Pinpoint the cell where the given text exists, returning its [X, Y] midpoint coordinate. 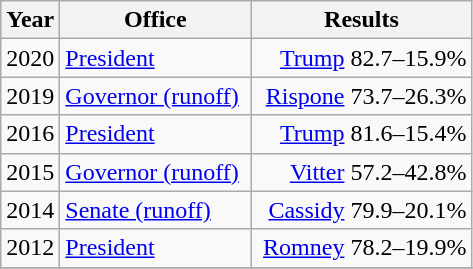
Vitter 57.2–42.8% [362, 172]
Year [30, 20]
Rispone 73.7–26.3% [362, 96]
2019 [30, 96]
2020 [30, 58]
2012 [30, 248]
Trump 82.7–15.9% [362, 58]
Cassidy 79.9–20.1% [362, 210]
Trump 81.6–15.4% [362, 134]
Senate (runoff) [156, 210]
Results [362, 20]
2014 [30, 210]
2016 [30, 134]
Romney 78.2–19.9% [362, 248]
2015 [30, 172]
Office [156, 20]
